Return [X, Y] of the center of cell containing provided text 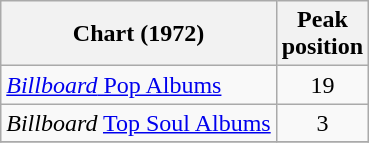
Chart (1972) [138, 34]
19 [322, 85]
Billboard Top Soul Albums [138, 123]
Peakposition [322, 34]
Billboard Pop Albums [138, 85]
3 [322, 123]
